Pinpoint the cell where the given text exists, returning its (X, Y) midpoint coordinate. 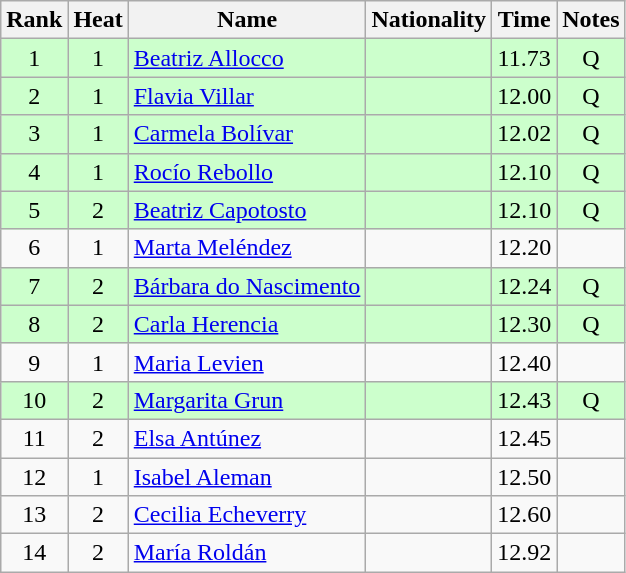
11 (34, 438)
12.00 (524, 96)
12.20 (524, 248)
Time (524, 20)
Flavia Villar (247, 96)
Heat (98, 20)
Margarita Grun (247, 400)
4 (34, 172)
12.02 (524, 134)
7 (34, 286)
12.24 (524, 286)
12 (34, 477)
Nationality (429, 20)
12.50 (524, 477)
12.40 (524, 362)
12.92 (524, 553)
Isabel Aleman (247, 477)
Carmela Bolívar (247, 134)
9 (34, 362)
12.43 (524, 400)
Rocío Rebollo (247, 172)
12.60 (524, 515)
8 (34, 324)
Beatriz Allocco (247, 58)
Rank (34, 20)
Elsa Antúnez (247, 438)
Beatriz Capotosto (247, 210)
Cecilia Echeverry (247, 515)
María Roldán (247, 553)
12.30 (524, 324)
14 (34, 553)
3 (34, 134)
Maria Levien (247, 362)
6 (34, 248)
Carla Herencia (247, 324)
Notes (591, 20)
12.45 (524, 438)
10 (34, 400)
Marta Meléndez (247, 248)
5 (34, 210)
13 (34, 515)
Name (247, 20)
11.73 (524, 58)
Bárbara do Nascimento (247, 286)
